Return the [x, y] coordinate for the center point of the cell that contains the specified text.  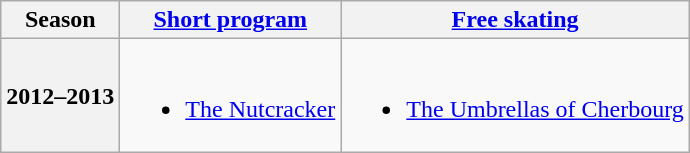
Short program [230, 20]
2012–2013 [60, 96]
The Nutcracker [230, 96]
The Umbrellas of Cherbourg [516, 96]
Free skating [516, 20]
Season [60, 20]
